Determine the (X, Y) coordinate at the center of the cell enclosing the given text.  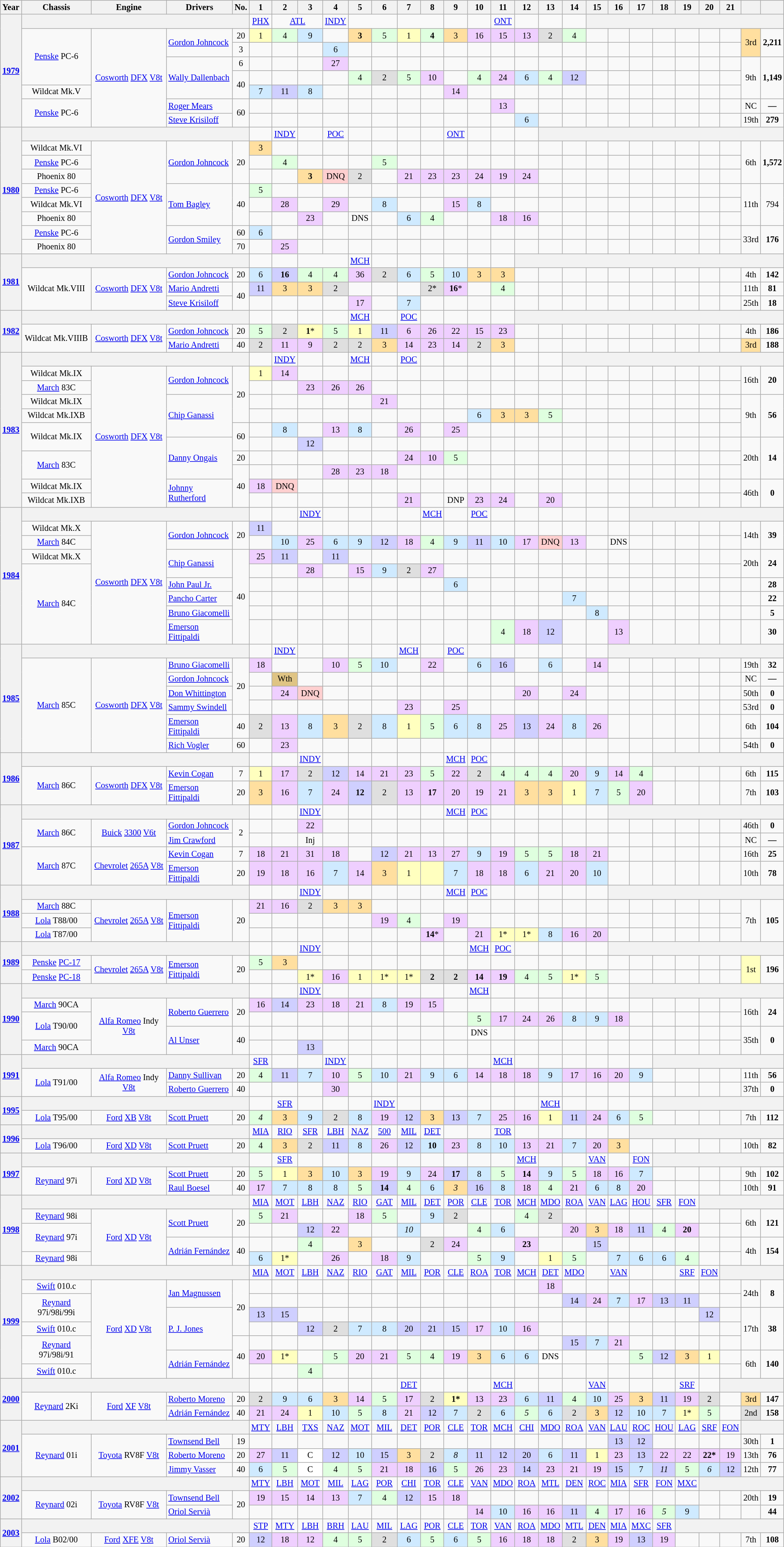
TXS (310, 1427)
1996 (11, 1139)
Inj (310, 840)
1981 (11, 282)
1983 (11, 430)
Wildcat Mk.V (56, 92)
Ford XFE V8t (129, 1540)
186 (772, 331)
1995 (11, 1110)
44 (772, 1512)
279 (772, 120)
108 (772, 1540)
17th (751, 1329)
31 (310, 854)
1982 (11, 331)
140 (772, 1364)
Ford XF V8t (129, 1406)
John Paul Jr. (200, 584)
Lola T91/00 (56, 1082)
188 (772, 345)
Rich Vogler (200, 745)
Wildcat Mk.VIII (56, 289)
2000 (11, 1399)
1st (751, 970)
Reynard 2Ki (56, 1406)
Reynard 97i/98i/99i (56, 1308)
158 (772, 1413)
Reynard 02i (56, 1504)
176 (772, 239)
Lola T95/00 (56, 1117)
104 (772, 726)
82 (772, 1146)
Pancho Carter (200, 599)
794 (772, 204)
77 (772, 1470)
1999 (11, 1321)
115 (772, 773)
Sammy Swindell (200, 707)
1,572 (772, 162)
1980 (11, 190)
Jim Crawford (200, 840)
37th (751, 1089)
16* (456, 289)
103 (772, 793)
Al Unser (200, 1040)
PHX (261, 21)
22* (709, 1455)
36 (360, 275)
30th (751, 1441)
38 (772, 1329)
Lola T90/00 (56, 1026)
Engine (129, 7)
Buick 3300 V6t (129, 832)
DNP (456, 500)
32 (772, 665)
24th (751, 1293)
Lola B02/00 (56, 1540)
2002 (11, 1498)
196 (772, 970)
Chassis (56, 7)
Jimmy Vasser (200, 1470)
1990 (11, 1019)
Penske PC-18 (56, 977)
1998 (11, 1230)
Lola T87/00 (56, 935)
March 85C (56, 705)
91 (772, 1188)
1987 (11, 845)
112 (772, 1117)
Don Whittington (200, 693)
53rd (751, 707)
March 87C (56, 866)
154 (772, 1251)
33rd (751, 239)
Danny Sullivan (200, 1075)
Raul Boesel (200, 1188)
P. J. Jones (200, 1329)
2* (432, 289)
14th (751, 535)
Danny Ongais (200, 458)
54th (751, 745)
1984 (11, 576)
Reynard 01i (56, 1455)
Roger Mears (200, 106)
1979 (11, 70)
Johnny Rutherford (200, 493)
Ford XB V8t (129, 1117)
Year (11, 7)
13th (751, 1455)
2,211 (772, 43)
Penske PC-17 (56, 963)
81 (772, 289)
25th (751, 303)
1,149 (772, 78)
2nd (751, 1413)
78 (772, 873)
1991 (11, 1075)
14* (432, 935)
35th (751, 1040)
Wally Dallenbach (200, 78)
Wth (285, 679)
1997 (11, 1174)
Lola T96/00 (56, 1146)
12th (751, 1470)
2003 (11, 1533)
29 (335, 205)
Reynard 97i/98i/91 (56, 1350)
Drivers (200, 7)
1986 (11, 778)
102 (772, 1174)
Wildcat Mk.VIIIB (56, 338)
March 88C (56, 906)
121 (772, 1223)
2001 (11, 1448)
STP (261, 1526)
50th (751, 693)
Jan Magnussen (200, 1293)
76 (772, 1455)
No. (241, 7)
1989 (11, 962)
ATL (298, 21)
105 (772, 920)
147 (772, 1399)
1988 (11, 914)
Gordon Smiley (200, 239)
70 (241, 246)
BRH (335, 1526)
Lola T88/00 (56, 920)
Tom Bagley (200, 204)
500 (385, 1132)
142 (772, 275)
39 (772, 535)
1985 (11, 698)
